Extract the [x, y] coordinate from the center of the cell holding the provided text.  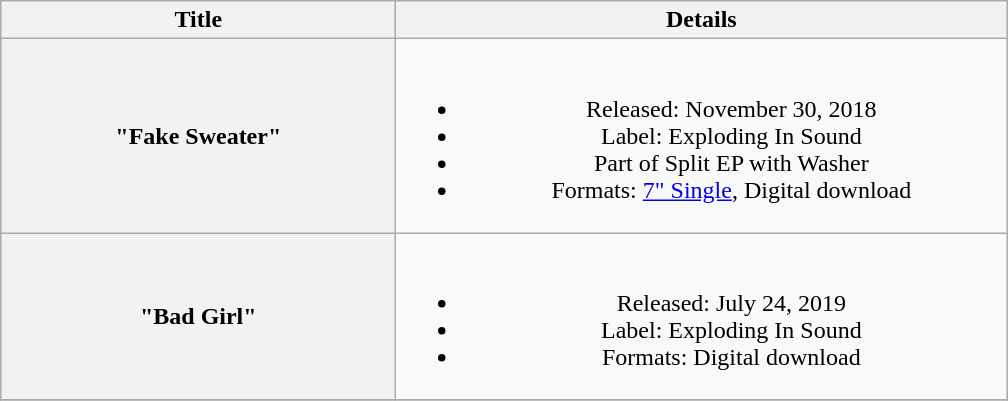
"Bad Girl" [198, 316]
Released: July 24, 2019Label: Exploding In SoundFormats: Digital download [702, 316]
"Fake Sweater" [198, 136]
Details [702, 20]
Title [198, 20]
Released: November 30, 2018Label: Exploding In SoundPart of Split EP with WasherFormats: 7" Single, Digital download [702, 136]
